Detect which cell encompasses the target text, then output its (X, Y) center coordinate. 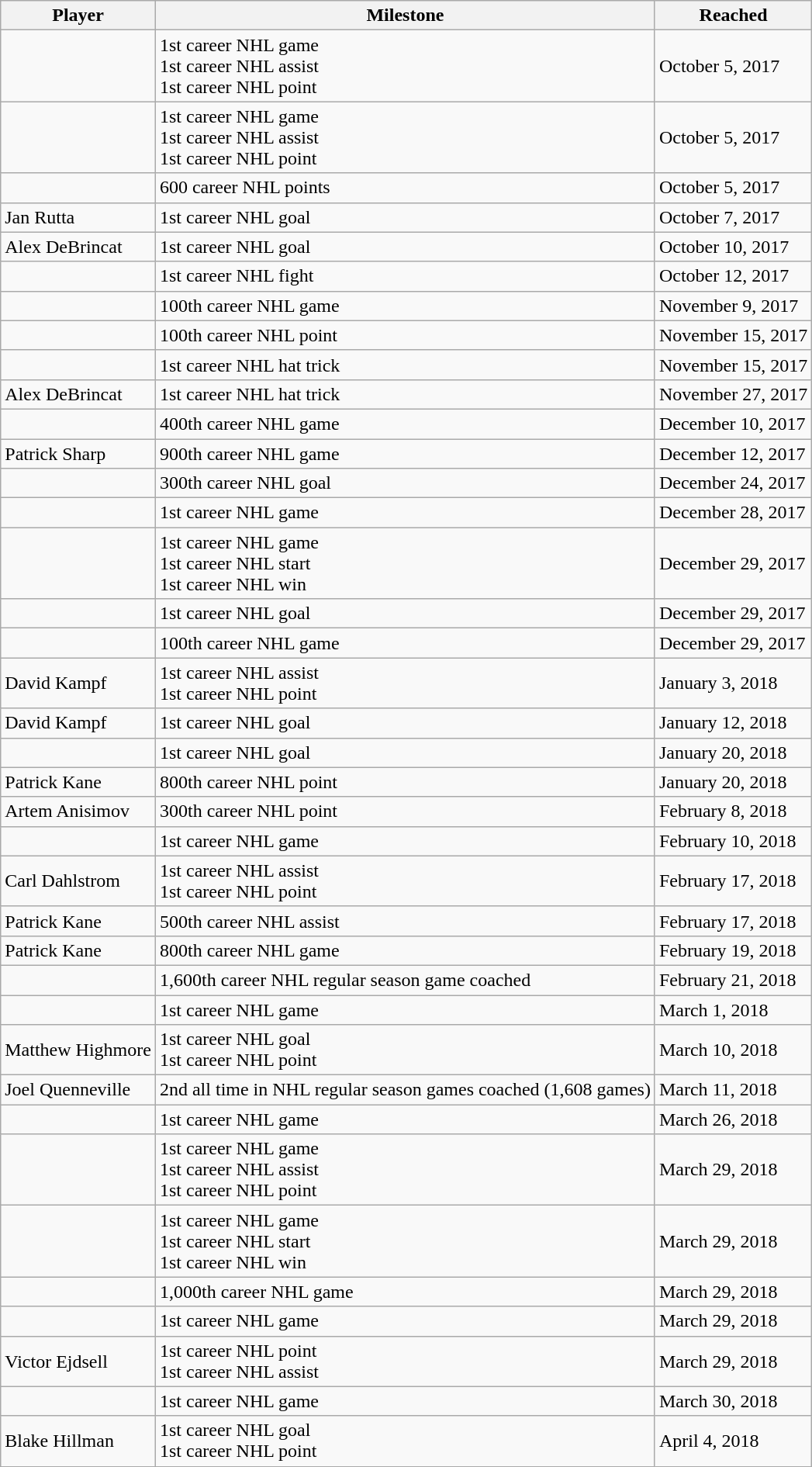
Joel Quenneville (78, 1090)
500th career NHL assist (405, 921)
Matthew Highmore (78, 1050)
December 28, 2017 (733, 513)
Milestone (405, 16)
March 11, 2018 (733, 1090)
February 8, 2018 (733, 811)
800th career NHL game (405, 950)
October 12, 2017 (733, 276)
January 3, 2018 (733, 683)
February 10, 2018 (733, 841)
1,000th career NHL game (405, 1292)
December 12, 2017 (733, 454)
600 career NHL points (405, 188)
300th career NHL goal (405, 483)
100th career NHL point (405, 335)
1st career NHL fight (405, 276)
March 26, 2018 (733, 1119)
March 30, 2018 (733, 1401)
1,600th career NHL regular season game coached (405, 980)
Victor Ejdsell (78, 1361)
800th career NHL point (405, 782)
October 10, 2017 (733, 247)
April 4, 2018 (733, 1441)
400th career NHL game (405, 424)
2nd all time in NHL regular season games coached (1,608 games) (405, 1090)
Blake Hillman (78, 1441)
900th career NHL game (405, 454)
December 24, 2017 (733, 483)
February 19, 2018 (733, 950)
March 10, 2018 (733, 1050)
Reached (733, 16)
Patrick Sharp (78, 454)
November 27, 2017 (733, 394)
October 7, 2017 (733, 217)
February 21, 2018 (733, 980)
Player (78, 16)
300th career NHL point (405, 811)
Jan Rutta (78, 217)
1st career NHL point1st career NHL assist (405, 1361)
Artem Anisimov (78, 811)
Carl Dahlstrom (78, 881)
January 12, 2018 (733, 723)
March 1, 2018 (733, 1009)
November 9, 2017 (733, 306)
December 10, 2017 (733, 424)
